For the text-containing cell, return its midpoint in [X, Y] coordinate format. 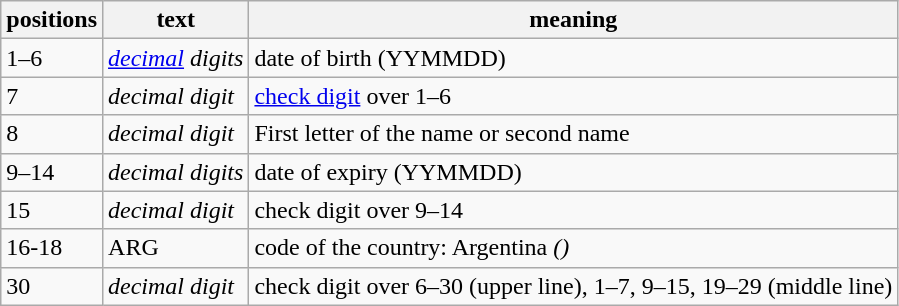
code of the country: Argentina () [574, 248]
7 [52, 96]
meaning [574, 20]
date of birth (YYMMDD) [574, 58]
9–14 [52, 172]
8 [52, 134]
1–6 [52, 58]
date of expiry (YYMMDD) [574, 172]
16-18 [52, 248]
15 [52, 210]
First letter of the name or second name [574, 134]
check digit over 6–30 (upper line), 1–7, 9–15, 19–29 (middle line) [574, 286]
ARG [176, 248]
30 [52, 286]
check digit over 9–14 [574, 210]
text [176, 20]
positions [52, 20]
check digit over 1–6 [574, 96]
